From the cell containing the given text, extract its center point as (X, Y) coordinate. 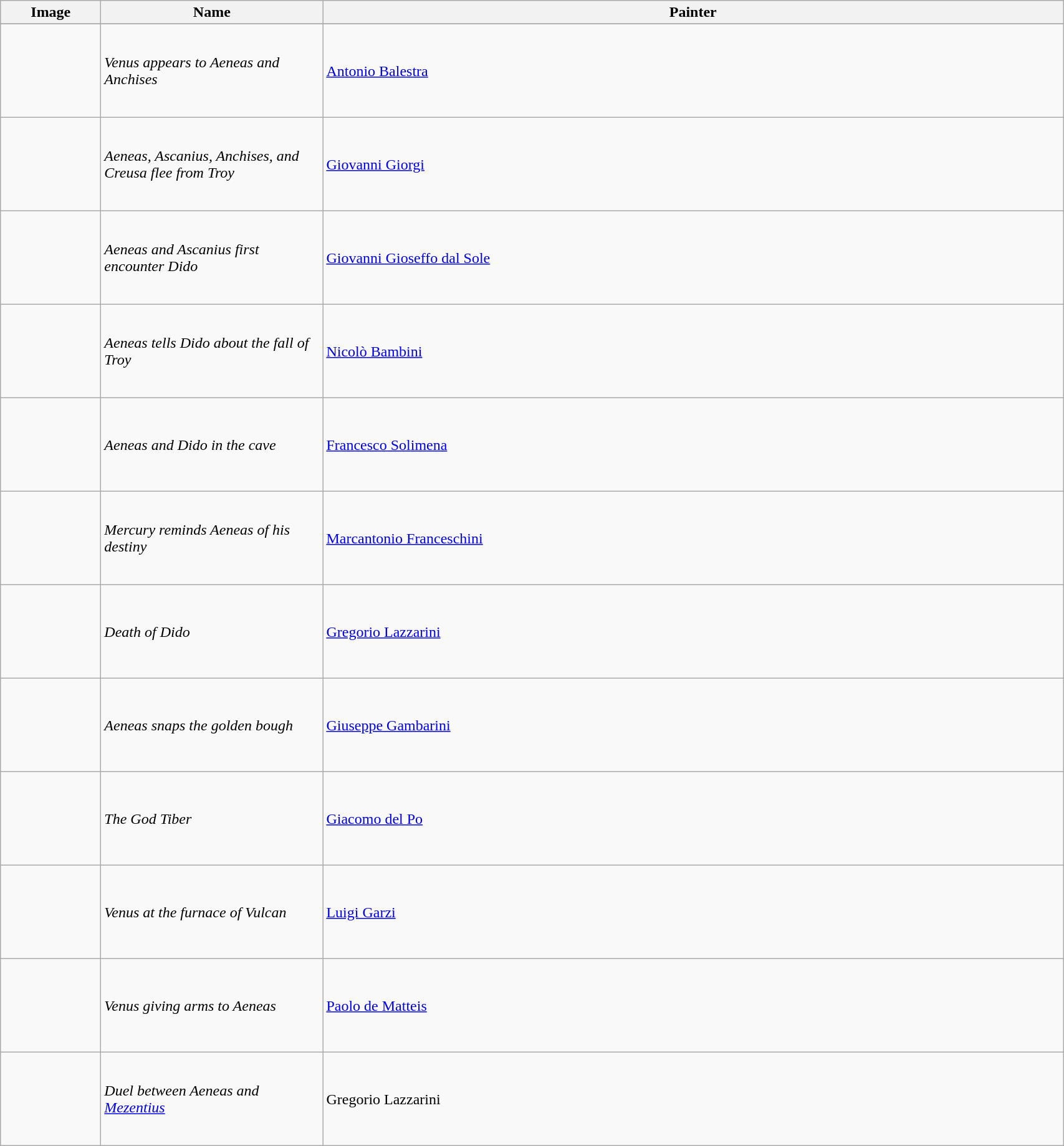
Francesco Solimena (693, 445)
Mercury reminds Aeneas of his destiny (212, 538)
Giacomo del Po (693, 819)
Duel between Aeneas and Mezentius (212, 1099)
Nicolò Bambini (693, 351)
Aeneas and Ascanius first encounter Dido (212, 258)
Aeneas tells Dido about the fall of Troy (212, 351)
Giuseppe Gambarini (693, 725)
The God Tiber (212, 819)
Luigi Garzi (693, 912)
Painter (693, 12)
Marcantonio Franceschini (693, 538)
Giovanni Giorgi (693, 165)
Antonio Balestra (693, 71)
Image (51, 12)
Death of Dido (212, 632)
Aeneas snaps the golden bough (212, 725)
Aeneas, Ascanius, Anchises, and Creusa flee from Troy (212, 165)
Aeneas and Dido in the cave (212, 445)
Venus appears to Aeneas and Anchises (212, 71)
Venus at the furnace of Vulcan (212, 912)
Name (212, 12)
Giovanni Gioseffo dal Sole (693, 258)
Paolo de Matteis (693, 1006)
Venus giving arms to Aeneas (212, 1006)
